Find where the given text appears and provide that cell's center as [X, Y] coordinate. 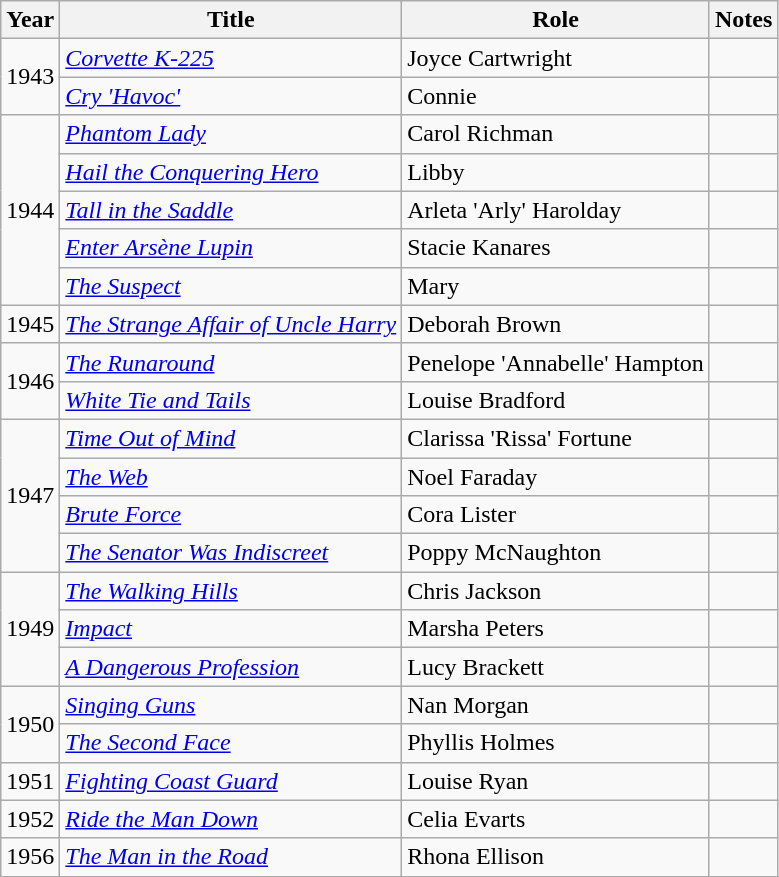
Phantom Lady [231, 134]
1956 [30, 857]
Joyce Cartwright [556, 58]
Hail the Conquering Hero [231, 172]
Chris Jackson [556, 591]
A Dangerous Profession [231, 667]
Corvette K-225 [231, 58]
Year [30, 20]
1947 [30, 495]
1946 [30, 381]
The Walking Hills [231, 591]
Marsha Peters [556, 629]
Enter Arsène Lupin [231, 248]
Phyllis Holmes [556, 743]
1944 [30, 210]
Clarissa 'Rissa' Fortune [556, 438]
Fighting Coast Guard [231, 781]
Arleta 'Arly' Harolday [556, 210]
1943 [30, 77]
White Tie and Tails [231, 400]
1949 [30, 629]
Ride the Man Down [231, 819]
Lucy Brackett [556, 667]
Time Out of Mind [231, 438]
Mary [556, 286]
1945 [30, 324]
Cora Lister [556, 515]
1950 [30, 724]
Singing Guns [231, 705]
Rhona Ellison [556, 857]
The Suspect [231, 286]
Carol Richman [556, 134]
Nan Morgan [556, 705]
Cry 'Havoc' [231, 96]
Role [556, 20]
Brute Force [231, 515]
Libby [556, 172]
Poppy McNaughton [556, 553]
Penelope 'Annabelle' Hampton [556, 362]
Title [231, 20]
The Senator Was Indiscreet [231, 553]
The Second Face [231, 743]
Impact [231, 629]
Connie [556, 96]
Deborah Brown [556, 324]
Stacie Kanares [556, 248]
The Strange Affair of Uncle Harry [231, 324]
Noel Faraday [556, 477]
Notes [743, 20]
Louise Ryan [556, 781]
Louise Bradford [556, 400]
The Man in the Road [231, 857]
The Web [231, 477]
1951 [30, 781]
The Runaround [231, 362]
1952 [30, 819]
Tall in the Saddle [231, 210]
Celia Evarts [556, 819]
